Extract the [X, Y] coordinate from the center of the cell holding the provided text.  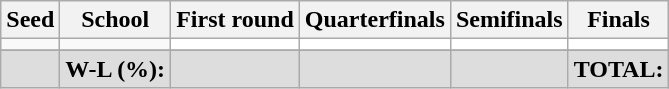
Quarterfinals [374, 20]
Finals [618, 20]
Seed [30, 20]
School [116, 20]
Semifinals [509, 20]
TOTAL: [618, 69]
W-L (%): [116, 69]
First round [236, 20]
